Provide the [X, Y] coordinate of the cell's center where the given text is located.  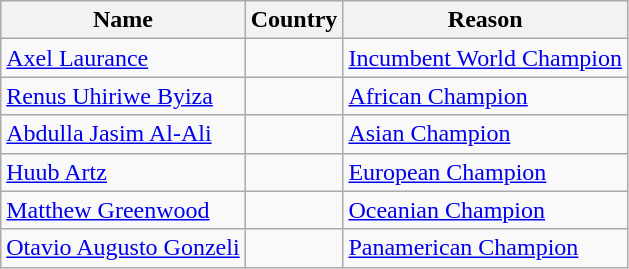
Oceanian Champion [486, 210]
Reason [486, 20]
Otavio Augusto Gonzeli [123, 248]
Abdulla Jasim Al-Ali [123, 134]
Name [123, 20]
Matthew Greenwood [123, 210]
Panamerican Champion [486, 248]
Renus Uhiriwe Byiza [123, 96]
Country [294, 20]
Asian Champion [486, 134]
European Champion [486, 172]
Huub Artz [123, 172]
Incumbent World Champion [486, 58]
Axel Laurance [123, 58]
African Champion [486, 96]
